Scan for the cell matching the given text and deliver its [x, y] coordinate at center. 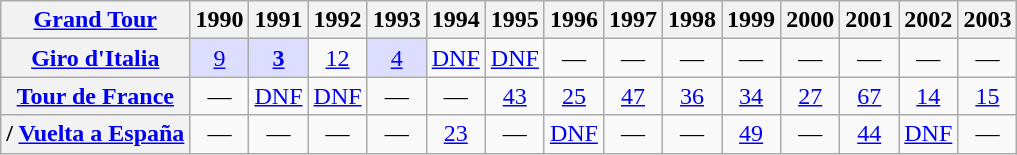
43 [514, 96]
1991 [278, 20]
Giro d'Italia [96, 58]
1992 [338, 20]
44 [870, 134]
1995 [514, 20]
2003 [988, 20]
2002 [928, 20]
1999 [752, 20]
2001 [870, 20]
49 [752, 134]
3 [278, 58]
Tour de France [96, 96]
36 [692, 96]
9 [220, 58]
47 [632, 96]
67 [870, 96]
2000 [810, 20]
1990 [220, 20]
1994 [456, 20]
/ Vuelta a España [96, 134]
14 [928, 96]
12 [338, 58]
1993 [396, 20]
1997 [632, 20]
15 [988, 96]
34 [752, 96]
Grand Tour [96, 20]
1996 [574, 20]
23 [456, 134]
25 [574, 96]
4 [396, 58]
27 [810, 96]
1998 [692, 20]
